Detect which cell encompasses the target text, then output its (X, Y) center coordinate. 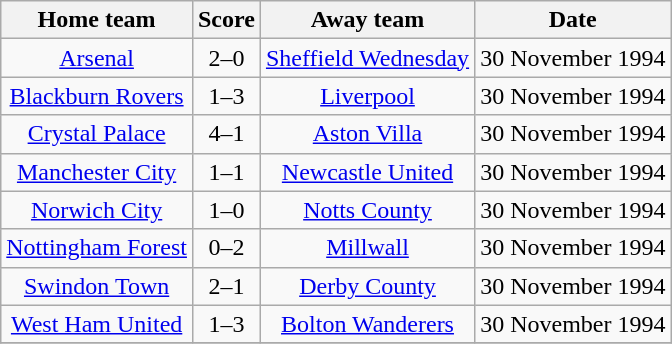
Aston Villa (367, 134)
2–1 (226, 286)
Away team (367, 20)
Bolton Wanderers (367, 324)
2–0 (226, 58)
Date (573, 20)
Swindon Town (97, 286)
Liverpool (367, 96)
Millwall (367, 248)
0–2 (226, 248)
Derby County (367, 286)
Newcastle United (367, 172)
Sheffield Wednesday (367, 58)
1–0 (226, 210)
Norwich City (97, 210)
Score (226, 20)
Notts County (367, 210)
Arsenal (97, 58)
1–1 (226, 172)
Blackburn Rovers (97, 96)
Home team (97, 20)
West Ham United (97, 324)
Crystal Palace (97, 134)
Nottingham Forest (97, 248)
Manchester City (97, 172)
4–1 (226, 134)
